Capture the cell that displays the provided text and extract its [x, y] central coordinate. 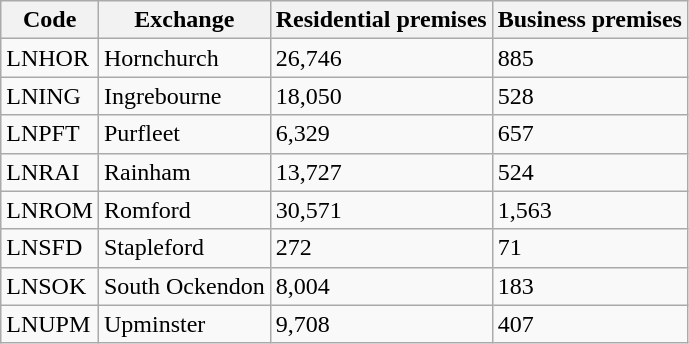
9,708 [381, 324]
Hornchurch [184, 58]
LNHOR [50, 58]
30,571 [381, 210]
6,329 [381, 134]
71 [590, 248]
Exchange [184, 20]
LNSOK [50, 286]
Ingrebourne [184, 96]
407 [590, 324]
LNUPM [50, 324]
Romford [184, 210]
26,746 [381, 58]
272 [381, 248]
LNRAI [50, 172]
13,727 [381, 172]
Rainham [184, 172]
18,050 [381, 96]
528 [590, 96]
183 [590, 286]
LNSFD [50, 248]
Stapleford [184, 248]
Upminster [184, 324]
885 [590, 58]
South Ockendon [184, 286]
1,563 [590, 210]
Purfleet [184, 134]
524 [590, 172]
8,004 [381, 286]
Residential premises [381, 20]
LNING [50, 96]
657 [590, 134]
Code [50, 20]
LNROM [50, 210]
LNPFT [50, 134]
Business premises [590, 20]
